Identify which cell holds the provided text, then report its (X, Y) central coordinate. 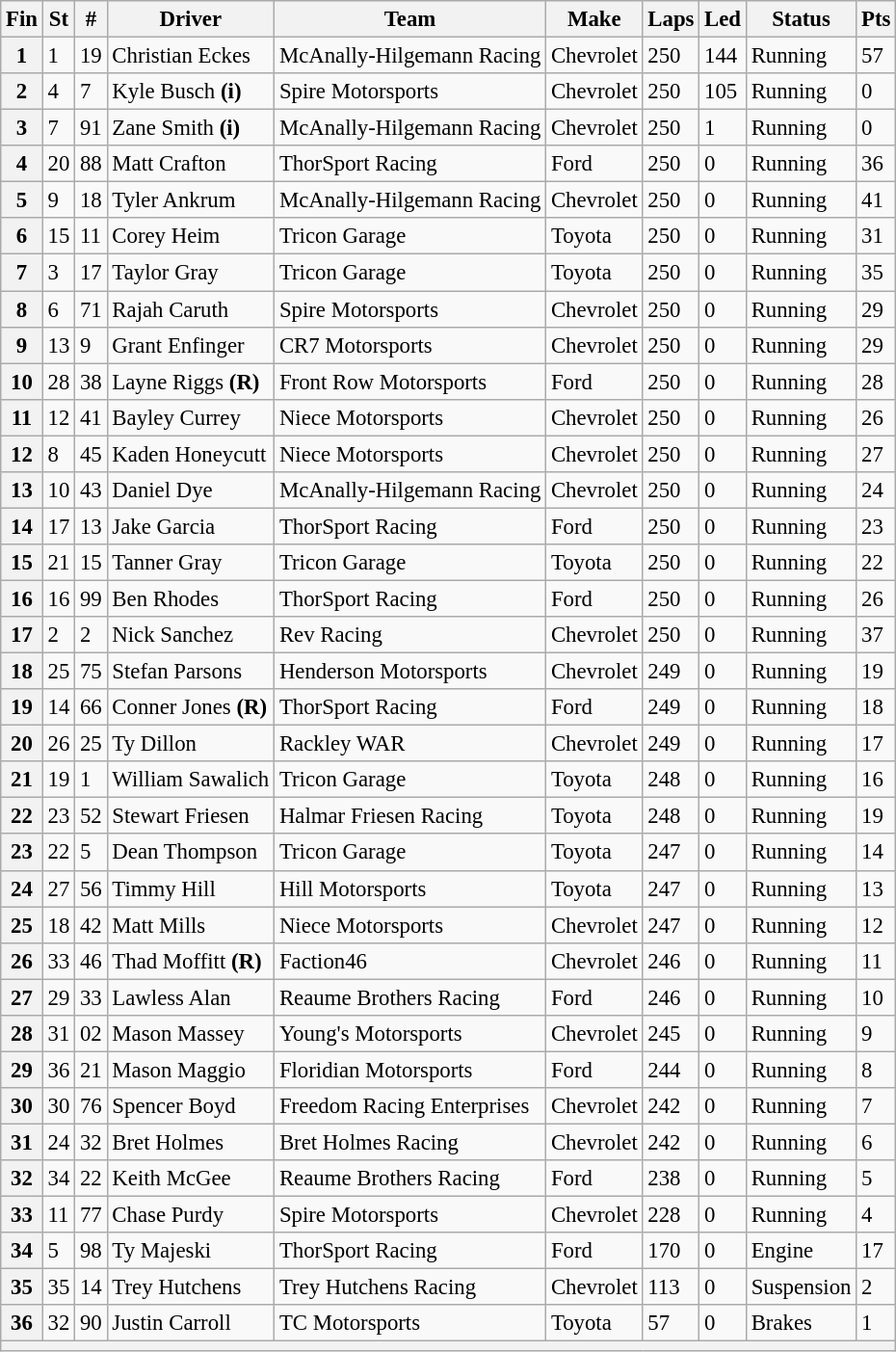
Status (801, 19)
Rajah Caruth (191, 309)
Brakes (801, 1323)
98 (91, 1251)
Stewart Friesen (191, 816)
TC Motorsports (410, 1323)
CR7 Motorsports (410, 345)
Engine (801, 1251)
Keith McGee (191, 1179)
238 (671, 1179)
75 (91, 672)
56 (91, 888)
245 (671, 1034)
Front Row Motorsports (410, 382)
Led (723, 19)
46 (91, 961)
90 (91, 1323)
Ty Majeski (191, 1251)
Team (410, 19)
76 (91, 1106)
Christian Eckes (191, 56)
113 (671, 1287)
45 (91, 454)
Mason Maggio (191, 1070)
Make (594, 19)
Dean Thompson (191, 853)
Mason Massey (191, 1034)
37 (877, 635)
Rackley WAR (410, 744)
Chase Purdy (191, 1215)
Suspension (801, 1287)
Faction46 (410, 961)
Fin (22, 19)
Rev Racing (410, 635)
Matt Mills (191, 925)
Bayley Currey (191, 417)
144 (723, 56)
Zane Smith (i) (191, 128)
Jake Garcia (191, 526)
105 (723, 92)
02 (91, 1034)
88 (91, 164)
Henderson Motorsports (410, 672)
Trey Hutchens (191, 1287)
Spencer Boyd (191, 1106)
Bret Holmes Racing (410, 1142)
Driver (191, 19)
Kaden Honeycutt (191, 454)
Freedom Racing Enterprises (410, 1106)
Justin Carroll (191, 1323)
St (58, 19)
Daniel Dye (191, 490)
Tyler Ankrum (191, 200)
Ben Rhodes (191, 598)
Young's Motorsports (410, 1034)
Lawless Alan (191, 997)
91 (91, 128)
170 (671, 1251)
42 (91, 925)
Nick Sanchez (191, 635)
244 (671, 1070)
Laps (671, 19)
Trey Hutchens Racing (410, 1287)
Tanner Gray (191, 563)
66 (91, 707)
Ty Dillon (191, 744)
71 (91, 309)
Matt Crafton (191, 164)
Grant Enfinger (191, 345)
Floridian Motorsports (410, 1070)
77 (91, 1215)
# (91, 19)
38 (91, 382)
Stefan Parsons (191, 672)
Corey Heim (191, 236)
Hill Motorsports (410, 888)
52 (91, 816)
43 (91, 490)
Halmar Friesen Racing (410, 816)
Bret Holmes (191, 1142)
Layne Riggs (R) (191, 382)
Conner Jones (R) (191, 707)
Pts (877, 19)
99 (91, 598)
Taylor Gray (191, 273)
Kyle Busch (i) (191, 92)
Thad Moffitt (R) (191, 961)
Timmy Hill (191, 888)
228 (671, 1215)
William Sawalich (191, 780)
